Output the [x, y] coordinate of the center of the cell containing the given text.  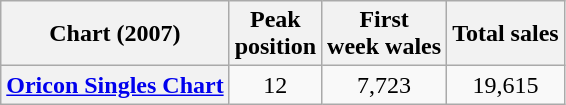
Oricon Singles Chart [115, 85]
Peakposition [275, 34]
Chart (2007) [115, 34]
7,723 [384, 85]
12 [275, 85]
Firstweek wales [384, 34]
19,615 [506, 85]
Total sales [506, 34]
